Output the [X, Y] coordinate of the center of the cell containing the given text.  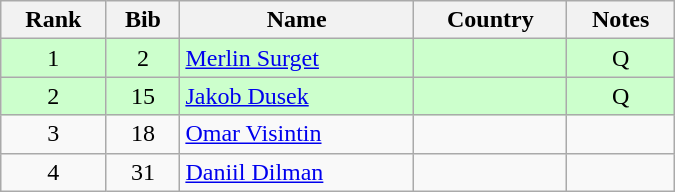
4 [54, 172]
Merlin Surget [297, 58]
31 [143, 172]
Jakob Dusek [297, 96]
Notes [620, 20]
18 [143, 134]
15 [143, 96]
Omar Visintin [297, 134]
Daniil Dilman [297, 172]
Country [490, 20]
Rank [54, 20]
Name [297, 20]
Bib [143, 20]
3 [54, 134]
1 [54, 58]
